Search for the cell housing the specified text and yield its [x, y] center coordinate. 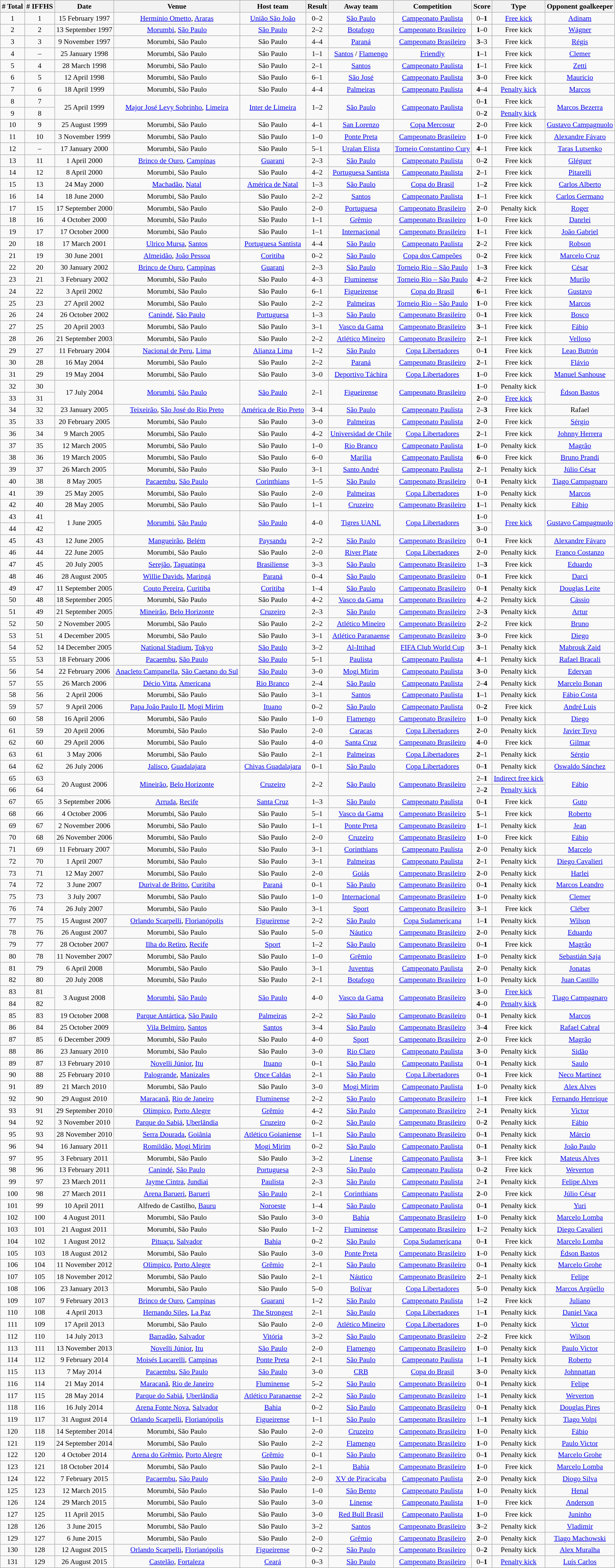
Brasiliense [273, 565]
7 May 2014 [84, 1372]
23 January 2005 [84, 410]
3 May 2006 [84, 755]
Gilmar [580, 743]
Type [519, 6]
17 October 2000 [84, 232]
Sidão [580, 1051]
Friendly [432, 54]
31 August 2014 [84, 1420]
15 August 2007 [84, 921]
Nacional de Peru, Lima [177, 351]
Arena Barueri, Barueri [177, 1194]
Jayme Cintra, Jundiai [177, 1182]
30 June 2001 [84, 256]
Juninho [580, 1515]
16 January 2011 [84, 1146]
26 July 2007 [84, 909]
Juan Castillo [580, 980]
9 November 1997 [84, 42]
12 June 2005 [84, 541]
13 February 2010 [84, 1063]
Guto [580, 802]
6 June 2015 [84, 1538]
Diogo Silva [580, 1479]
Host team [273, 6]
Décio Vitta, Americana [177, 683]
Johnny Herrera [580, 434]
24 September 2014 [84, 1443]
1 August 2012 [84, 1241]
Hernando Siles, La Paz [177, 1313]
Douglas Pires [580, 1408]
4 August 2011 [84, 1218]
Marcelo Bonan [580, 683]
11 November 2012 [84, 1265]
1 April 2007 [84, 861]
Date [84, 6]
4 October 2000 [84, 220]
15 February 1997 [84, 18]
24 May 2000 [84, 185]
20 April 2006 [84, 731]
12 March 2015 [84, 1491]
21 September 2003 [84, 339]
17 January 2000 [84, 149]
13 November 2013 [84, 1348]
3 November 1999 [84, 137]
23 January 2013 [84, 1289]
Arena Fonte Nova, Salvador [177, 1408]
20 August 2006 [84, 784]
XV de Piracicaba [361, 1479]
9 March 2005 [84, 434]
Rio Claro [361, 1051]
Tiago Volpi [580, 1420]
Away team [361, 6]
26 August 2007 [84, 933]
Jean [580, 826]
131 [13, 1562]
Couto Pereira, Curitiba [177, 588]
21 August 2011 [84, 1230]
Vitória [273, 1336]
11 September 2005 [84, 588]
Santo André [361, 470]
19 May 2004 [84, 375]
3 April 2002 [84, 291]
26 August 2015 [84, 1562]
17 September 2000 [84, 208]
Robson [580, 244]
CRB [361, 1372]
20 July 2008 [84, 980]
Indirect free kick [519, 778]
Edervan [580, 671]
20 February 2005 [84, 422]
26 November 2006 [84, 838]
Santos / Flamengo [361, 54]
Alex Alves [580, 1087]
27 April 2002 [84, 303]
# IFFHS [40, 6]
Hermínio Ometto, Araras [177, 18]
27 March 2011 [84, 1194]
Adinam [580, 18]
Zetti [580, 66]
Alianza Lima [273, 351]
Serejão, Taguatinga [177, 565]
2 November 2006 [84, 826]
Javier Toyo [580, 731]
3 November 2010 [84, 1123]
12 August 2015 [84, 1550]
Bruno Prandi [580, 458]
Danrlei [580, 220]
21 May 2014 [84, 1384]
Once Caldas [273, 1075]
Bosco [580, 315]
Jalisco, Guadalajara [177, 766]
28 March 1998 [84, 66]
Carlos Germano [580, 196]
Juliano [580, 1301]
12 May 2007 [84, 873]
Opponent goalkeeper [580, 6]
Darci [580, 576]
Caracas [361, 731]
6 April 2008 [84, 968]
River Plate [361, 553]
Marcos Bezerra [580, 107]
Al-Ittihad [361, 648]
Teixeirão, São José do Rio Preto [177, 410]
Parque Antártica, São Paulo [177, 1016]
Juventus [361, 968]
11 November 2007 [84, 956]
América de Natal [273, 185]
Mateus Alves [580, 1158]
0–4 [318, 576]
3 February 2002 [84, 280]
Johnnattan [580, 1372]
28 October 2007 [84, 945]
14 July 2013 [84, 1336]
Douglas Leite [580, 588]
Anderson [580, 1503]
25 January 1998 [84, 54]
Durival de Britto, Curitiba [177, 885]
26 October 2002 [84, 315]
Rafael Bracali [580, 660]
1 April 2000 [84, 161]
Luís Carlos [580, 1562]
10 April 2011 [84, 1206]
11 February 2007 [84, 850]
Major José Levy Sobrinho, Limeira [177, 107]
18 August 2012 [84, 1253]
9 February 2013 [84, 1301]
Alex Muralha [580, 1550]
18 September 2005 [84, 600]
César [580, 268]
Roger [580, 208]
30 January 2002 [84, 268]
Cássio [580, 600]
Ulrico Mursa, Santos [177, 244]
21 September 2005 [84, 612]
Mauricio [580, 78]
João Gabriel [580, 232]
16 July 2014 [84, 1408]
5–2 [318, 1384]
3 June 2015 [84, 1526]
19 October 2008 [84, 1016]
Uralan Elista [361, 149]
Tigres UANL [361, 523]
25 May 2005 [84, 493]
3 February 2011 [84, 1158]
Pituaçu, Salvador [177, 1241]
17 July 2004 [84, 392]
29 April 2006 [84, 743]
29 August 2010 [84, 1099]
Flávio [580, 363]
Competition [432, 6]
1–5 [318, 481]
14 December 2005 [84, 648]
12 March 2005 [84, 446]
18 October 2014 [84, 1467]
Ceará [273, 1562]
Mangueirão, Belém [177, 541]
Vila Belmiro, Santos [177, 1028]
3 June 2007 [84, 885]
The Strongest [273, 1313]
FIFA Club World Cup [432, 648]
Papa João Paulo II, Mogi Mirim [177, 707]
23 January 2010 [84, 1051]
9 April 2006 [84, 707]
18 February 2006 [84, 660]
19 March 2005 [84, 458]
Universidad de Chile [361, 434]
28 May 2005 [84, 505]
Manuel Sanhouse [580, 375]
28 May 2014 [84, 1396]
28 August 2005 [84, 576]
13 February 2011 [84, 1170]
Leao Butrón [580, 351]
22 February 2006 [84, 671]
Felipe Alves [580, 1182]
25 August 1999 [84, 125]
Vladimir [580, 1526]
0–3 [318, 1562]
Murilo [580, 280]
Barradão, Salvador [177, 1336]
André Luis [580, 707]
Marcelo Cruz [580, 256]
8 May 2005 [84, 481]
Torneio Constantino Cury [432, 149]
17 March 2001 [84, 244]
Gléguer [580, 161]
22 June 2005 [84, 553]
João Paulo [580, 1146]
Rafael [580, 410]
Mabrouk Zaid [580, 648]
25 April 1999 [84, 107]
Arruda, Recife [177, 802]
Serra Dourada, Goiânia [177, 1135]
Marcos Leandro [580, 885]
Fernando Henrique [580, 1099]
Result [318, 6]
Palogrande, Manizales [177, 1075]
4 April 2013 [84, 1313]
Red Bull Brasil [361, 1515]
23 March 2011 [84, 1182]
21 March 2010 [84, 1087]
Franco Costanzo [580, 553]
3 August 2008 [84, 998]
Daniel Vaca [580, 1313]
Marcos Argüello [580, 1289]
4 October 2014 [84, 1455]
26 March 2006 [84, 683]
Márcio [580, 1135]
Ilha do Retiro, Recife [177, 945]
25 October 2009 [84, 1028]
20 July 2005 [84, 565]
25 February 2010 [84, 1075]
Machadão, Natal [177, 185]
3 July 2007 [84, 897]
3 September 2006 [84, 802]
Atlético Goianiense [273, 1135]
9 February 2014 [84, 1360]
Henal [580, 1491]
29 March 2015 [84, 1503]
Copa Mercosur [432, 125]
11 February 2004 [84, 351]
13 September 1997 [84, 30]
Velloso [580, 339]
Copa dos Campeões [432, 256]
6 December 2009 [84, 1040]
4 October 2006 [84, 814]
Bruno [580, 624]
Neco Martínez [580, 1075]
Noroeste [273, 1206]
São José [361, 78]
17 April 2013 [84, 1325]
2 April 2006 [84, 695]
National Stadium, Tokyo [177, 648]
Chivas Guadalajara [273, 766]
Cléber [580, 909]
4 December 2005 [84, 636]
Anacleto Campanella, São Caetano do Sul [177, 671]
Harlei [580, 873]
Taras Lutsenko [580, 149]
Tiago Machowski [580, 1538]
16 April 2006 [84, 719]
Carlos Alberto [580, 185]
Pitarelli [580, 173]
Marília [361, 458]
# Total [13, 6]
12 April 1998 [84, 78]
Romildão, Mogi Mirim [177, 1146]
Willie Davids, Maringá [177, 576]
18 April 1999 [84, 90]
2 November 2005 [84, 624]
Fábio Costa [580, 695]
Jonatas [580, 968]
Oswaldo Sánchez [580, 766]
8 April 2000 [84, 173]
Inter de Limeira [273, 107]
Saulo [580, 1063]
18 June 2000 [84, 196]
14 September 2014 [84, 1431]
130 [13, 1550]
26 July 2006 [84, 766]
11 April 2015 [84, 1515]
Régis [580, 42]
Gustavo [580, 291]
26 March 2005 [84, 470]
Sebastián Saja [580, 956]
18 November 2012 [84, 1277]
União São João [273, 18]
Paysandu [273, 541]
Wágner [580, 30]
San Lorenzo [361, 125]
São Bento [361, 1491]
28 November 2010 [84, 1135]
Goiás [361, 873]
Arena do Grêmio, Porto Alegre [177, 1455]
Bolívar [361, 1289]
Yuri [580, 1206]
Moisés Lucarelli, Campinas [177, 1360]
16 May 2004 [84, 363]
Score [482, 6]
Alfredo de Castilho, Bauru [177, 1206]
Artur [580, 612]
20 April 2003 [84, 327]
7 February 2015 [84, 1479]
Marcelo [580, 850]
1 June 2005 [84, 523]
Almeidão, João Pessoa [177, 256]
29 September 2010 [84, 1111]
Rafael Cabral [580, 1028]
América de Rio Preto [273, 410]
Venue [177, 6]
Deportivo Táchira [361, 375]
4–3 [318, 280]
Castelão, Fortaleza [177, 1562]
